Extract the [X, Y] coordinate from the center of the cell holding the provided text.  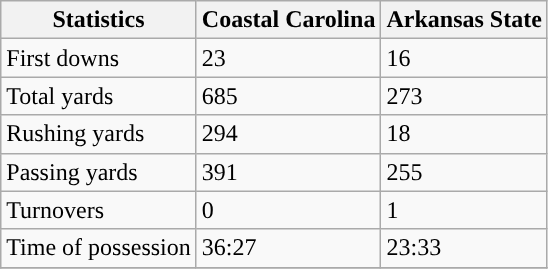
Arkansas State [464, 20]
Coastal Carolina [288, 20]
23 [288, 58]
294 [288, 134]
Passing yards [99, 172]
Rushing yards [99, 134]
18 [464, 134]
Statistics [99, 20]
First downs [99, 58]
255 [464, 172]
16 [464, 58]
23:33 [464, 248]
273 [464, 96]
Time of possession [99, 248]
0 [288, 210]
1 [464, 210]
Turnovers [99, 210]
685 [288, 96]
Total yards [99, 96]
391 [288, 172]
36:27 [288, 248]
